Search for the cell housing the specified text and yield its [X, Y] center coordinate. 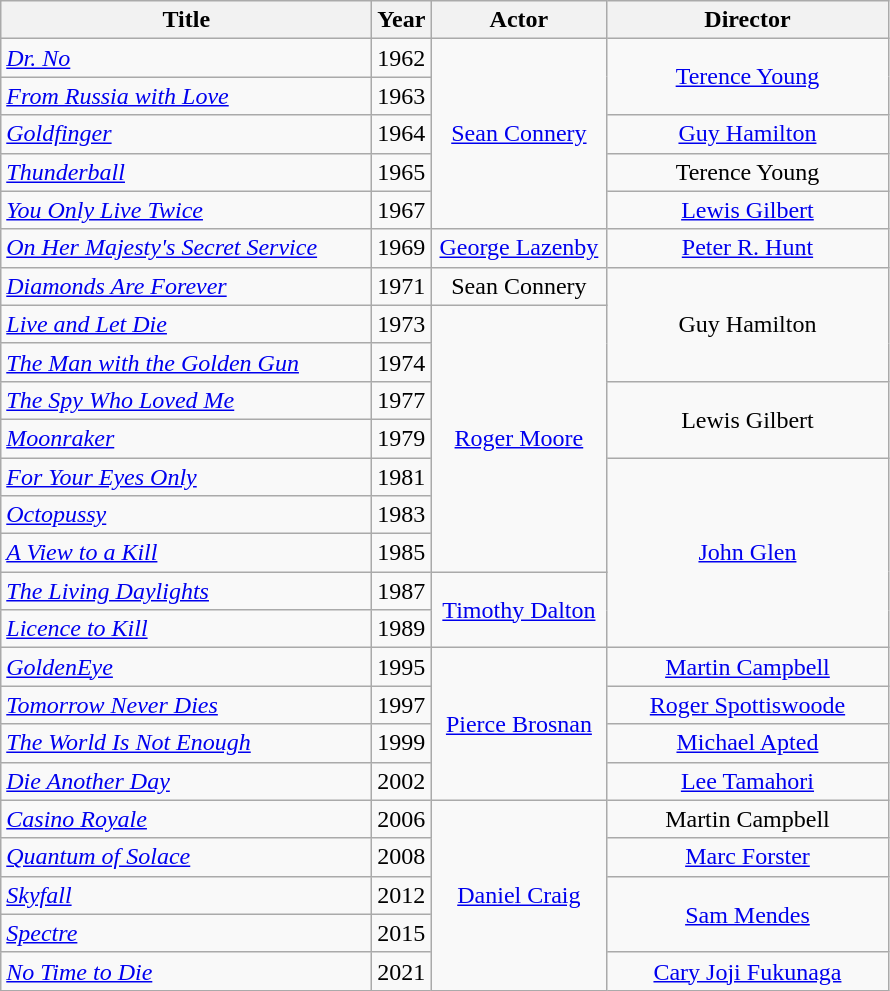
For Your Eyes Only [186, 477]
The World Is Not Enough [186, 743]
Cary Joji Fukunaga [748, 971]
Moonraker [186, 438]
The Spy Who Loved Me [186, 400]
John Glen [748, 553]
Live and Let Die [186, 324]
1977 [402, 400]
Title [186, 20]
2012 [402, 895]
From Russia with Love [186, 96]
Director [748, 20]
1995 [402, 667]
George Lazenby [519, 248]
Octopussy [186, 515]
1999 [402, 743]
Tomorrow Never Dies [186, 705]
2006 [402, 819]
Lee Tamahori [748, 781]
On Her Majesty's Secret Service [186, 248]
1962 [402, 58]
1989 [402, 629]
Michael Apted [748, 743]
Skyfall [186, 895]
Spectre [186, 933]
Actor [519, 20]
1981 [402, 477]
Casino Royale [186, 819]
A View to a Kill [186, 553]
Quantum of Solace [186, 857]
Thunderball [186, 172]
GoldenEye [186, 667]
Daniel Craig [519, 895]
Pierce Brosnan [519, 724]
Dr. No [186, 58]
1971 [402, 286]
Marc Forster [748, 857]
1987 [402, 591]
Year [402, 20]
2021 [402, 971]
The Man with the Golden Gun [186, 362]
1964 [402, 134]
Die Another Day [186, 781]
1965 [402, 172]
Licence to Kill [186, 629]
No Time to Die [186, 971]
Roger Moore [519, 438]
1969 [402, 248]
2015 [402, 933]
1985 [402, 553]
Roger Spottiswoode [748, 705]
Peter R. Hunt [748, 248]
1974 [402, 362]
You Only Live Twice [186, 210]
Diamonds Are Forever [186, 286]
2002 [402, 781]
1963 [402, 96]
Goldfinger [186, 134]
1973 [402, 324]
The Living Daylights [186, 591]
1967 [402, 210]
2008 [402, 857]
Timothy Dalton [519, 610]
1997 [402, 705]
Sam Mendes [748, 914]
1983 [402, 515]
1979 [402, 438]
